Identify which cell holds the provided text, then report its [X, Y] central coordinate. 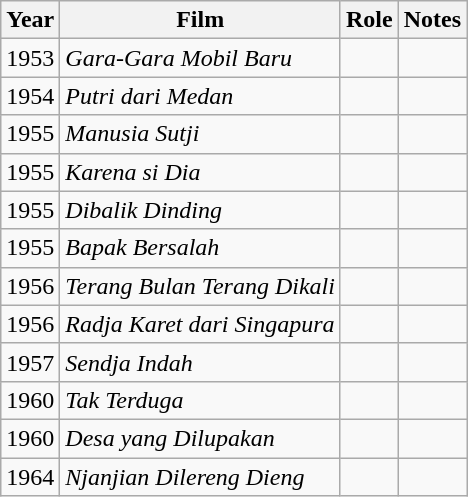
1954 [30, 96]
Dibalik Dinding [200, 210]
Njanjian Dilereng Dieng [200, 477]
Year [30, 20]
Radja Karet dari Singapura [200, 324]
Bapak Bersalah [200, 248]
1957 [30, 362]
Terang Bulan Terang Dikali [200, 286]
1953 [30, 58]
Karena si Dia [200, 172]
Notes [432, 20]
Tak Terduga [200, 400]
Desa yang Dilupakan [200, 438]
Manusia Sutji [200, 134]
Role [369, 20]
Putri dari Medan [200, 96]
Film [200, 20]
Gara-Gara Mobil Baru [200, 58]
1964 [30, 477]
Sendja Indah [200, 362]
